Find where the given text appears and provide that cell's center as (X, Y) coordinate. 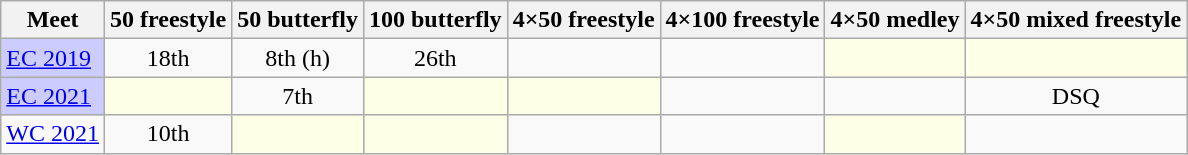
18th (168, 58)
50 freestyle (168, 20)
WC 2021 (53, 134)
4×50 mixed freestyle (1076, 20)
4×50 medley (895, 20)
Meet (53, 20)
26th (435, 58)
10th (168, 134)
7th (298, 96)
EC 2019 (53, 58)
4×50 freestyle (584, 20)
DSQ (1076, 96)
EC 2021 (53, 96)
8th (h) (298, 58)
4×100 freestyle (742, 20)
50 butterfly (298, 20)
100 butterfly (435, 20)
